Identify which cell holds the provided text, then report its (x, y) central coordinate. 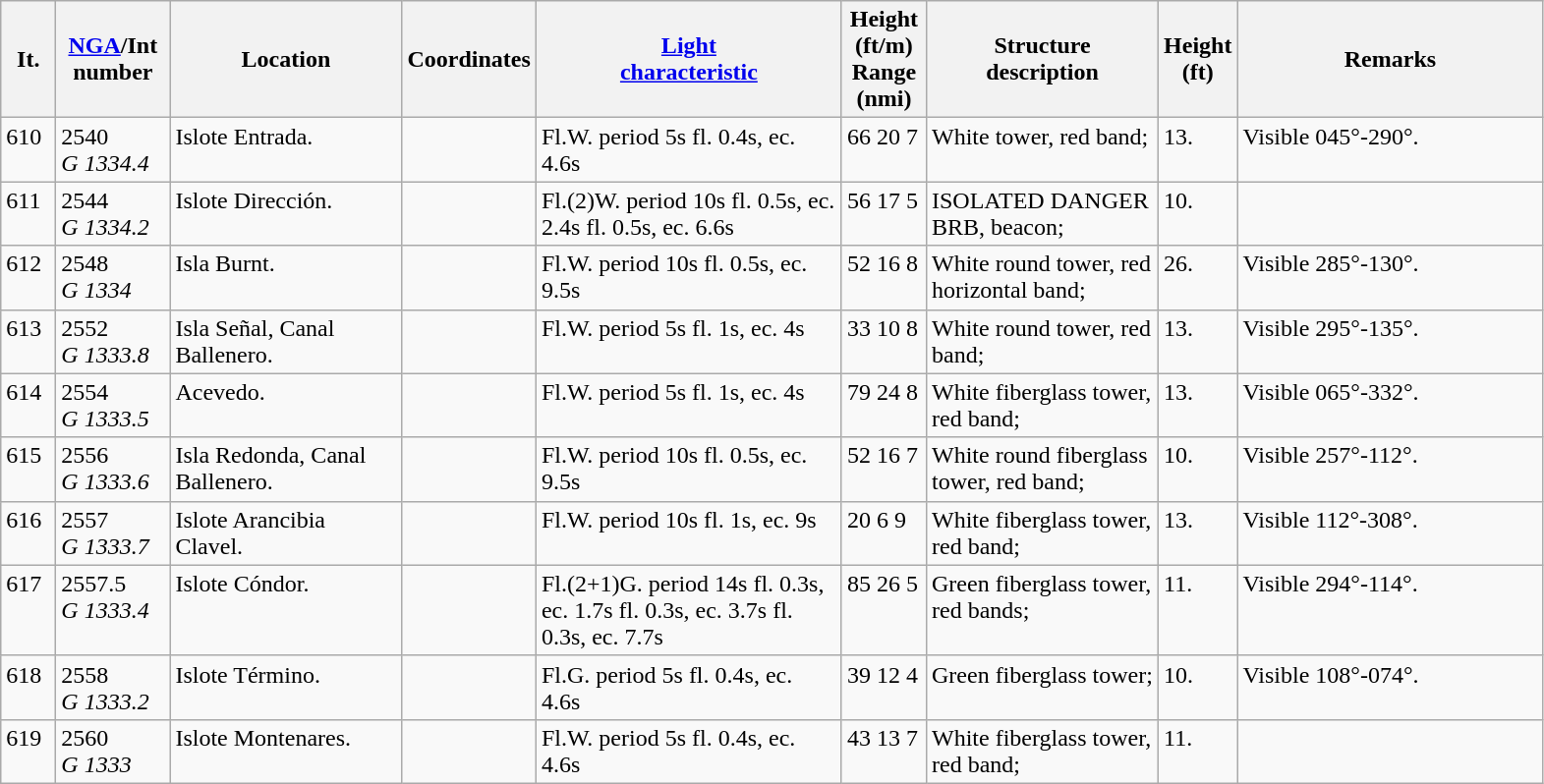
Visible 295°-135°. (1390, 342)
Green fiberglass tower; (1042, 688)
Islote Montenares. (286, 751)
Location (286, 59)
ISOLATED DANGER BRB, beacon; (1042, 214)
White round tower, red horizontal band; (1042, 277)
66 20 7 (884, 149)
610 (29, 149)
Green fiberglass tower, red bands; (1042, 610)
20 6 9 (884, 532)
2556G 1333.6 (113, 470)
Islote Término. (286, 688)
Isla Burnt. (286, 277)
Height (ft) (1198, 59)
79 24 8 (884, 405)
Visible 112°-308°. (1390, 532)
619 (29, 751)
Visible 294°-114°. (1390, 610)
2558G 1333.2 (113, 688)
Fl.(2)W. period 10s fl. 0.5s, ec. 2.4s fl. 0.5s, ec. 6.6s (688, 214)
614 (29, 405)
2540G 1334.4 (113, 149)
Fl.W. period 10s fl. 1s, ec. 9s (688, 532)
2544G 1334.2 (113, 214)
Coordinates (469, 59)
611 (29, 214)
52 16 8 (884, 277)
33 10 8 (884, 342)
2548G 1334 (113, 277)
Visible 065°-332°. (1390, 405)
Visible 257°-112°. (1390, 470)
2557G 1333.7 (113, 532)
White round tower, red band; (1042, 342)
2557.5G 1333.4 (113, 610)
Acevedo. (286, 405)
White round fiberglass tower, red band; (1042, 470)
615 (29, 470)
2552G 1333.8 (113, 342)
617 (29, 610)
56 17 5 (884, 214)
Structuredescription (1042, 59)
Lightcharacteristic (688, 59)
52 16 7 (884, 470)
Islote Entrada. (286, 149)
Isla Señal, Canal Ballenero. (286, 342)
Visible 285°-130°. (1390, 277)
White tower, red band; (1042, 149)
2560G 1333 (113, 751)
Islote Arancibia Clavel. (286, 532)
39 12 4 (884, 688)
618 (29, 688)
43 13 7 (884, 751)
Islote Dirección. (286, 214)
Visible 045°-290°. (1390, 149)
Isla Redonda, Canal Ballenero. (286, 470)
26. (1198, 277)
It. (29, 59)
Islote Cóndor. (286, 610)
613 (29, 342)
Remarks (1390, 59)
Height (ft/m)Range (nmi) (884, 59)
85 26 5 (884, 610)
Fl.G. period 5s fl. 0.4s, ec. 4.6s (688, 688)
Visible 108°-074°. (1390, 688)
616 (29, 532)
2554G 1333.5 (113, 405)
612 (29, 277)
NGA/Intnumber (113, 59)
Fl.(2+1)G. period 14s fl. 0.3s, ec. 1.7s fl. 0.3s, ec. 3.7s fl. 0.3s, ec. 7.7s (688, 610)
